Output the (X, Y) coordinate of the center of the cell containing the given text.  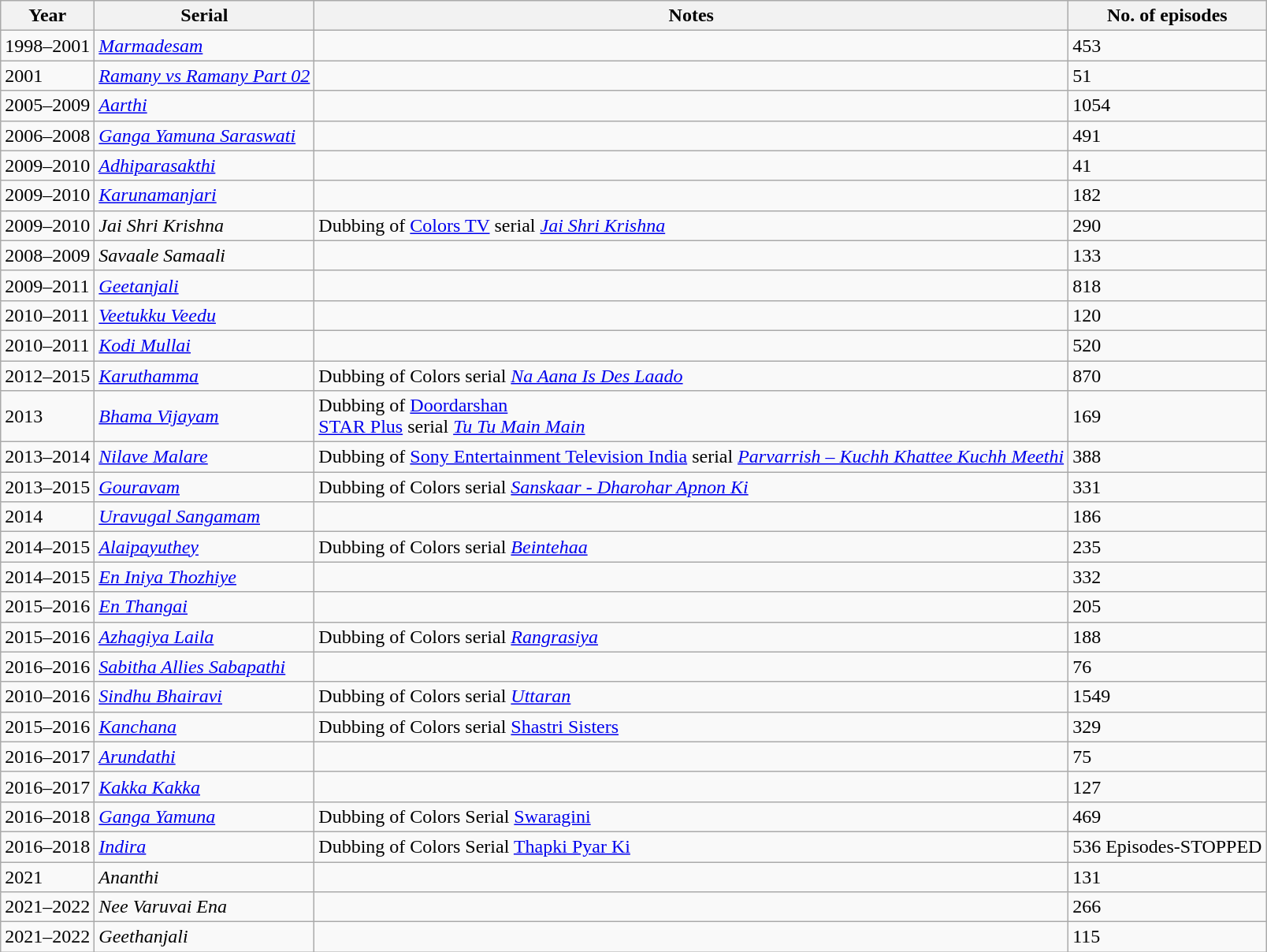
290 (1168, 225)
2013 (47, 416)
2021 (47, 877)
Karuthamma (205, 376)
76 (1168, 667)
Jai Shri Krishna (205, 225)
332 (1168, 577)
1998–2001 (47, 46)
Nee Varuvai Ena (205, 907)
133 (1168, 255)
Marmadesam (205, 46)
2009–2011 (47, 285)
Karunamanjari (205, 195)
Dubbing of Colors serial Sanskaar - Dharohar Apnon Ki (692, 487)
2012–2015 (47, 376)
818 (1168, 285)
235 (1168, 547)
329 (1168, 727)
2005–2009 (47, 106)
No. of episodes (1168, 16)
Dubbing of Colors serial Uttaran (692, 697)
Arundathi (205, 757)
En Iniya Thozhiye (205, 577)
Geetanjali (205, 285)
Kodi Mullai (205, 345)
2016–2016 (47, 667)
453 (1168, 46)
Kakka Kakka (205, 787)
Alaipayuthey (205, 547)
Savaale Samaali (205, 255)
Ananthi (205, 877)
Ganga Yamuna (205, 816)
Veetukku Veedu (205, 315)
182 (1168, 195)
1054 (1168, 106)
131 (1168, 877)
205 (1168, 607)
Dubbing of Colors serial Rangrasiya (692, 637)
Nilave Malare (205, 457)
2006–2008 (47, 136)
2010–2016 (47, 697)
Dubbing of Colors Serial Swaragini (692, 816)
Adhiparasakthi (205, 165)
169 (1168, 416)
Year (47, 16)
51 (1168, 76)
Indira (205, 846)
75 (1168, 757)
2013–2014 (47, 457)
Dubbing of Colors serial Na Aana Is Des Laado (692, 376)
388 (1168, 457)
870 (1168, 376)
120 (1168, 315)
Geethanjali (205, 937)
Notes (692, 16)
491 (1168, 136)
Azhagiya Laila (205, 637)
Sindhu Bhairavi (205, 697)
536 Episodes-STOPPED (1168, 846)
Gouravam (205, 487)
Dubbing of Doordarshan STAR Plus serial Tu Tu Main Main (692, 416)
520 (1168, 345)
Kanchana (205, 727)
331 (1168, 487)
Dubbing of Colors Serial Thapki Pyar Ki (692, 846)
Dubbing of Colors serial Beintehaa (692, 547)
Sabitha Allies Sabapathi (205, 667)
Ganga Yamuna Saraswati (205, 136)
2008–2009 (47, 255)
1549 (1168, 697)
Aarthi (205, 106)
Dubbing of Colors TV serial Jai Shri Krishna (692, 225)
127 (1168, 787)
2001 (47, 76)
Serial (205, 16)
2013–2015 (47, 487)
Bhama Vijayam (205, 416)
188 (1168, 637)
266 (1168, 907)
115 (1168, 937)
Dubbing of Colors serial Shastri Sisters (692, 727)
2014 (47, 517)
En Thangai (205, 607)
Dubbing of Sony Entertainment Television India serial Parvarrish – Kuchh Khattee Kuchh Meethi (692, 457)
41 (1168, 165)
186 (1168, 517)
469 (1168, 816)
Ramany vs Ramany Part 02 (205, 76)
Uravugal Sangamam (205, 517)
